Scan for the cell matching the given text and deliver its [x, y] coordinate at center. 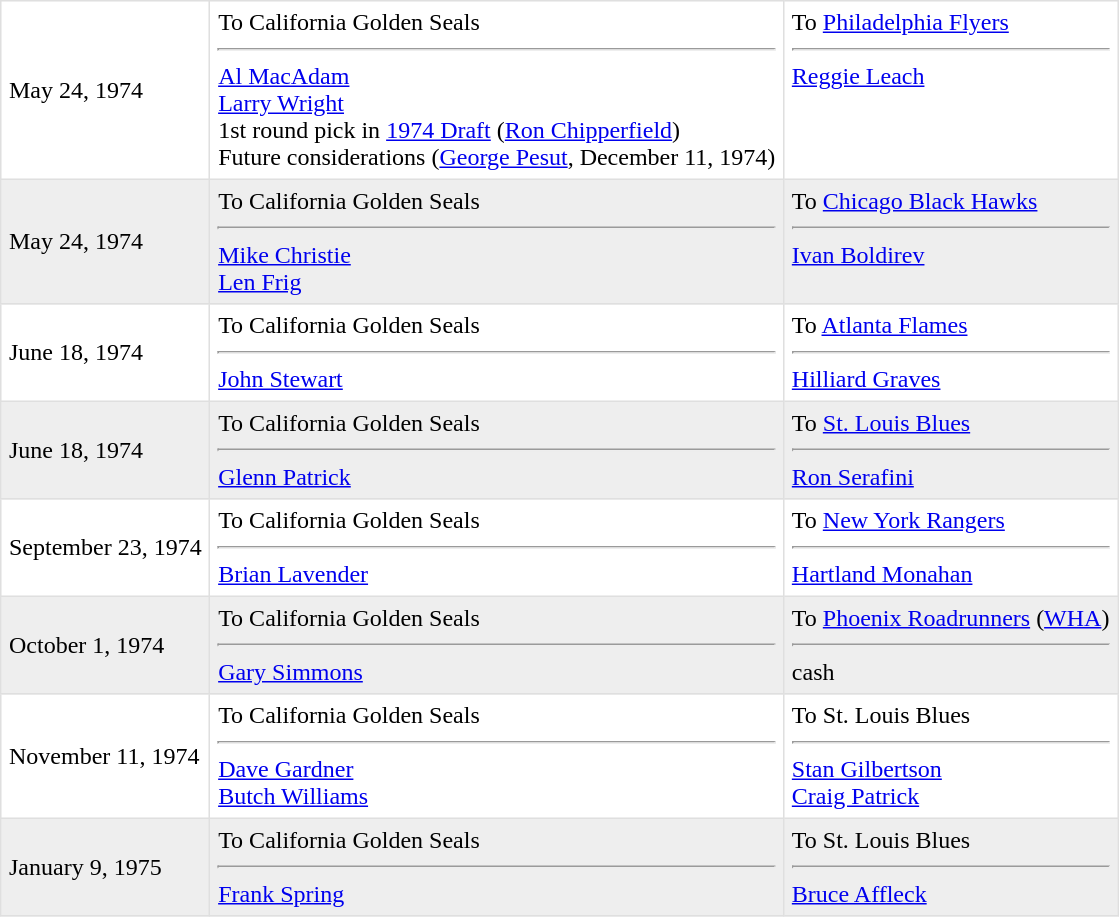
November 11, 1974 [106, 756]
To St. Louis Blues Bruce Affleck [951, 867]
To New York Rangers Hartland Monahan [951, 548]
To Atlanta Flames Hilliard Graves [951, 353]
To St. Louis Blues Ron Serafini [951, 450]
To California Golden Seals Gary Simmons [497, 645]
January 9, 1975 [106, 867]
To California Golden Seals Glenn Patrick [497, 450]
To California Golden Seals Frank Spring [497, 867]
To Phoenix Roadrunners (WHA) cash [951, 645]
September 23, 1974 [106, 548]
To Chicago Black Hawks Ivan Boldirev [951, 241]
To California Golden Seals Mike ChristieLen Frig [497, 241]
To Philadelphia Flyers Reggie Leach [951, 90]
October 1, 1974 [106, 645]
To California Golden Seals Brian Lavender [497, 548]
To California Golden Seals John Stewart [497, 353]
To St. Louis Blues Stan GilbertsonCraig Patrick [951, 756]
To California Golden Seals Dave GardnerButch Williams [497, 756]
